Scan for the cell matching the given text and deliver its (x, y) coordinate at center. 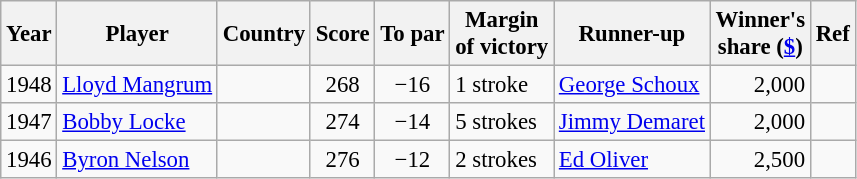
Winner'sshare ($) (760, 34)
−12 (412, 160)
To par (412, 34)
Year (29, 34)
Byron Nelson (138, 160)
Lloyd Mangrum (138, 85)
1946 (29, 160)
Ref (832, 34)
1 stroke (502, 85)
George Schoux (632, 85)
Country (264, 34)
2,500 (760, 160)
Score (342, 34)
Jimmy Demaret (632, 122)
Runner-up (632, 34)
274 (342, 122)
Player (138, 34)
2 strokes (502, 160)
268 (342, 85)
1948 (29, 85)
276 (342, 160)
Bobby Locke (138, 122)
1947 (29, 122)
−16 (412, 85)
−14 (412, 122)
Ed Oliver (632, 160)
5 strokes (502, 122)
Marginof victory (502, 34)
